Determine the [x, y] coordinate at the center of the cell enclosing the given text.  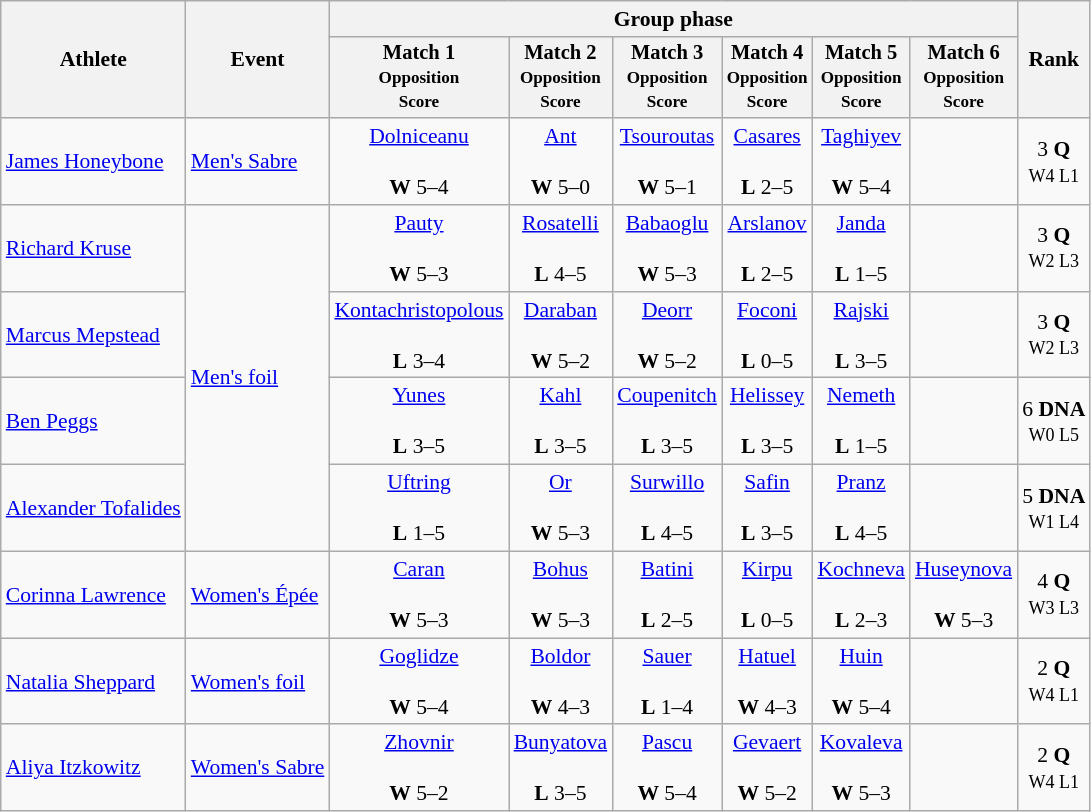
Match 6Opposition Score [964, 78]
Richard Kruse [94, 248]
Goglidze W 5–4 [418, 682]
Kirpu L 0–5 [767, 596]
Nemeth L 1–5 [861, 422]
Event [258, 60]
Foconi L 0–5 [767, 336]
Women's foil [258, 682]
Dolniceanu W 5–4 [418, 162]
Men's foil [258, 378]
Boldor W 4–3 [561, 682]
Ben Peggs [94, 422]
Kovaleva W 5–3 [861, 768]
Athlete [94, 60]
Match 5Opposition Score [861, 78]
Women's Sabre [258, 768]
5 DNA W1 L4 [1054, 508]
Arslanov L 2–5 [767, 248]
Hatuel W 4–3 [767, 682]
James Honeybone [94, 162]
Aliya Itzkowitz [94, 768]
Kontachristopolous L 3–4 [418, 336]
Deorr W 5–2 [667, 336]
Daraban W 5–2 [561, 336]
Match 2Opposition Score [561, 78]
Bohus W 5–3 [561, 596]
Kochneva L 2–3 [861, 596]
Rajski L 3–5 [861, 336]
Gevaert W 5–2 [767, 768]
Taghiyev W 5–4 [861, 162]
Natalia Sheppard [94, 682]
Rosatelli L 4–5 [561, 248]
6 DNA W0 L5 [1054, 422]
Zhovnir W 5–2 [418, 768]
Match 3Opposition Score [667, 78]
Pauty W 5–3 [418, 248]
Tsouroutas W 5–1 [667, 162]
Huseynova W 5–3 [964, 596]
Match 1Opposition Score [418, 78]
Pranz L 4–5 [861, 508]
Corinna Lawrence [94, 596]
Group phase [673, 19]
Women's Épée [258, 596]
Coupenitch L 3–5 [667, 422]
Batini L 2–5 [667, 596]
Marcus Mepstead [94, 336]
Alexander Tofalides [94, 508]
Or W 5–3 [561, 508]
Yunes L 3–5 [418, 422]
Rank [1054, 60]
3 Q W4 L1 [1054, 162]
Ant W 5–0 [561, 162]
Pascu W 5–4 [667, 768]
Match 4Opposition Score [767, 78]
Babaoglu W 5–3 [667, 248]
Men's Sabre [258, 162]
Uftring L 1–5 [418, 508]
Safin L 3–5 [767, 508]
Helissey L 3–5 [767, 422]
Bunyatova L 3–5 [561, 768]
Surwillo L 4–5 [667, 508]
Kahl L 3–5 [561, 422]
4 QW3 L3 [1054, 596]
Caran W 5–3 [418, 596]
Sauer L 1–4 [667, 682]
Janda L 1–5 [861, 248]
Huin W 5–4 [861, 682]
Casares L 2–5 [767, 162]
